Capture the cell that displays the provided text and extract its (x, y) central coordinate. 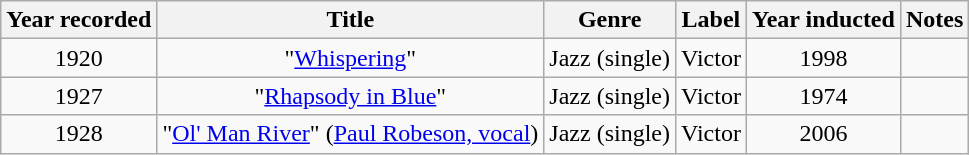
1920 (79, 58)
"Rhapsody in Blue" (350, 96)
"Ol' Man River" (Paul Robeson, vocal) (350, 134)
Genre (610, 20)
Label (710, 20)
2006 (823, 134)
1998 (823, 58)
1927 (79, 96)
Year inducted (823, 20)
1928 (79, 134)
Year recorded (79, 20)
"Whispering" (350, 58)
Notes (934, 20)
Title (350, 20)
1974 (823, 96)
